Search for the cell housing the specified text and yield its [x, y] center coordinate. 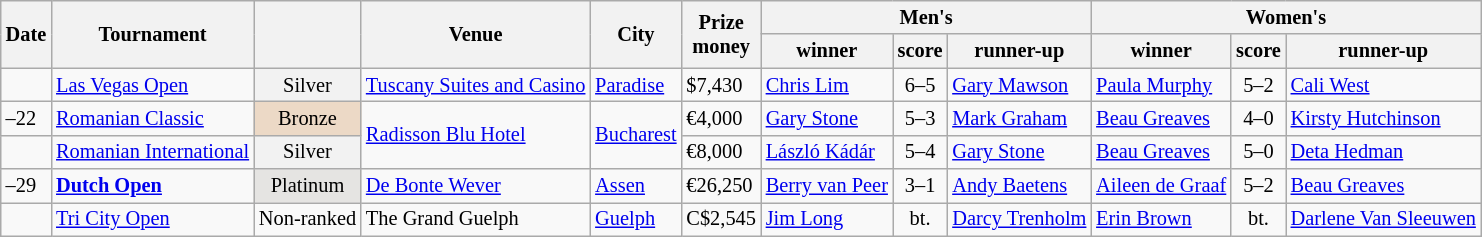
Jim Long [827, 219]
Women's [1286, 17]
Assen [636, 186]
Aileen de Graaf [1161, 186]
Romanian International [152, 152]
6–5 [920, 85]
–22 [26, 118]
Bucharest [636, 134]
Guelph [636, 219]
3–1 [920, 186]
Tuscany Suites and Casino [476, 85]
Cali West [1384, 85]
Platinum [308, 186]
$7,430 [720, 85]
Non-ranked [308, 219]
–29 [26, 186]
Dutch Open [152, 186]
5–4 [920, 152]
Radisson Blu Hotel [476, 134]
Andy Baetens [1019, 186]
Erin Brown [1161, 219]
4–0 [1258, 118]
€8,000 [720, 152]
Mark Graham [1019, 118]
Darlene Van Sleeuwen [1384, 219]
Men's [926, 17]
De Bonte Wever [476, 186]
Gary Mawson [1019, 85]
Tournament [152, 34]
C$2,545 [720, 219]
The Grand Guelph [476, 219]
Prizemoney [720, 34]
László Kádár [827, 152]
5–0 [1258, 152]
5–3 [920, 118]
Deta Hedman [1384, 152]
City [636, 34]
Paradise [636, 85]
Chris Lim [827, 85]
Darcy Trenholm [1019, 219]
€4,000 [720, 118]
Kirsty Hutchinson [1384, 118]
Date [26, 34]
Las Vegas Open [152, 85]
€26,250 [720, 186]
Berry van Peer [827, 186]
Romanian Classic [152, 118]
Tri City Open [152, 219]
Bronze [308, 118]
Venue [476, 34]
Paula Murphy [1161, 85]
